Capture the cell that displays the provided text and extract its (x, y) central coordinate. 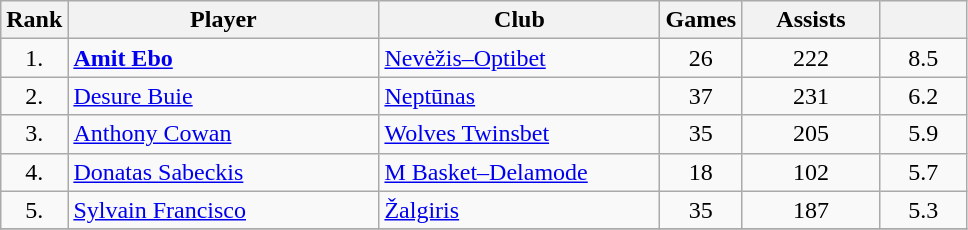
187 (812, 210)
Wolves Twinsbet (520, 134)
Sylvain Francisco (224, 210)
Games (701, 20)
5.3 (923, 210)
1. (34, 58)
37 (701, 96)
Amit Ebo (224, 58)
Nevėžis–Optibet (520, 58)
Club (520, 20)
8.5 (923, 58)
205 (812, 134)
18 (701, 172)
M Basket–Delamode (520, 172)
6.2 (923, 96)
Player (224, 20)
Donatas Sabeckis (224, 172)
5.7 (923, 172)
5. (34, 210)
3. (34, 134)
231 (812, 96)
Assists (812, 20)
Žalgiris (520, 210)
222 (812, 58)
4. (34, 172)
Neptūnas (520, 96)
102 (812, 172)
26 (701, 58)
5.9 (923, 134)
Anthony Cowan (224, 134)
Desure Buie (224, 96)
2. (34, 96)
Rank (34, 20)
